Identify which cell holds the provided text, then report its (X, Y) central coordinate. 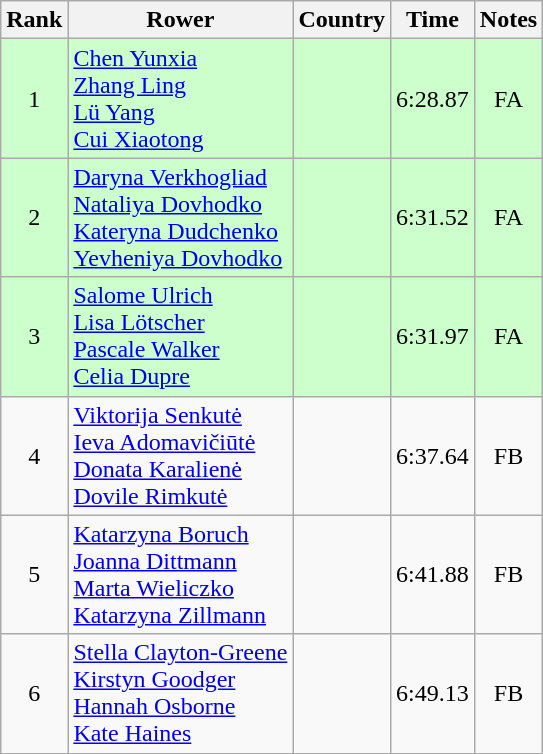
Time (433, 20)
6:49.13 (433, 694)
6:41.88 (433, 574)
Chen YunxiaZhang LingLü YangCui Xiaotong (180, 98)
Notes (508, 20)
Rower (180, 20)
4 (34, 456)
6:37.64 (433, 456)
Viktorija SenkutėIeva AdomavičiūtėDonata KaralienėDovile Rimkutė (180, 456)
Katarzyna BoruchJoanna DittmannMarta WieliczkoKatarzyna Zillmann (180, 574)
6 (34, 694)
6:31.97 (433, 336)
3 (34, 336)
Salome UlrichLisa LötscherPascale WalkerCelia Dupre (180, 336)
Daryna VerkhogliadNataliya DovhodkoKateryna DudchenkoYevheniya Dovhodko (180, 218)
Rank (34, 20)
5 (34, 574)
Stella Clayton-GreeneKirstyn GoodgerHannah OsborneKate Haines (180, 694)
Country (342, 20)
6:28.87 (433, 98)
2 (34, 218)
6:31.52 (433, 218)
1 (34, 98)
